Locate the cell with the specified text and output its [x, y] center coordinate. 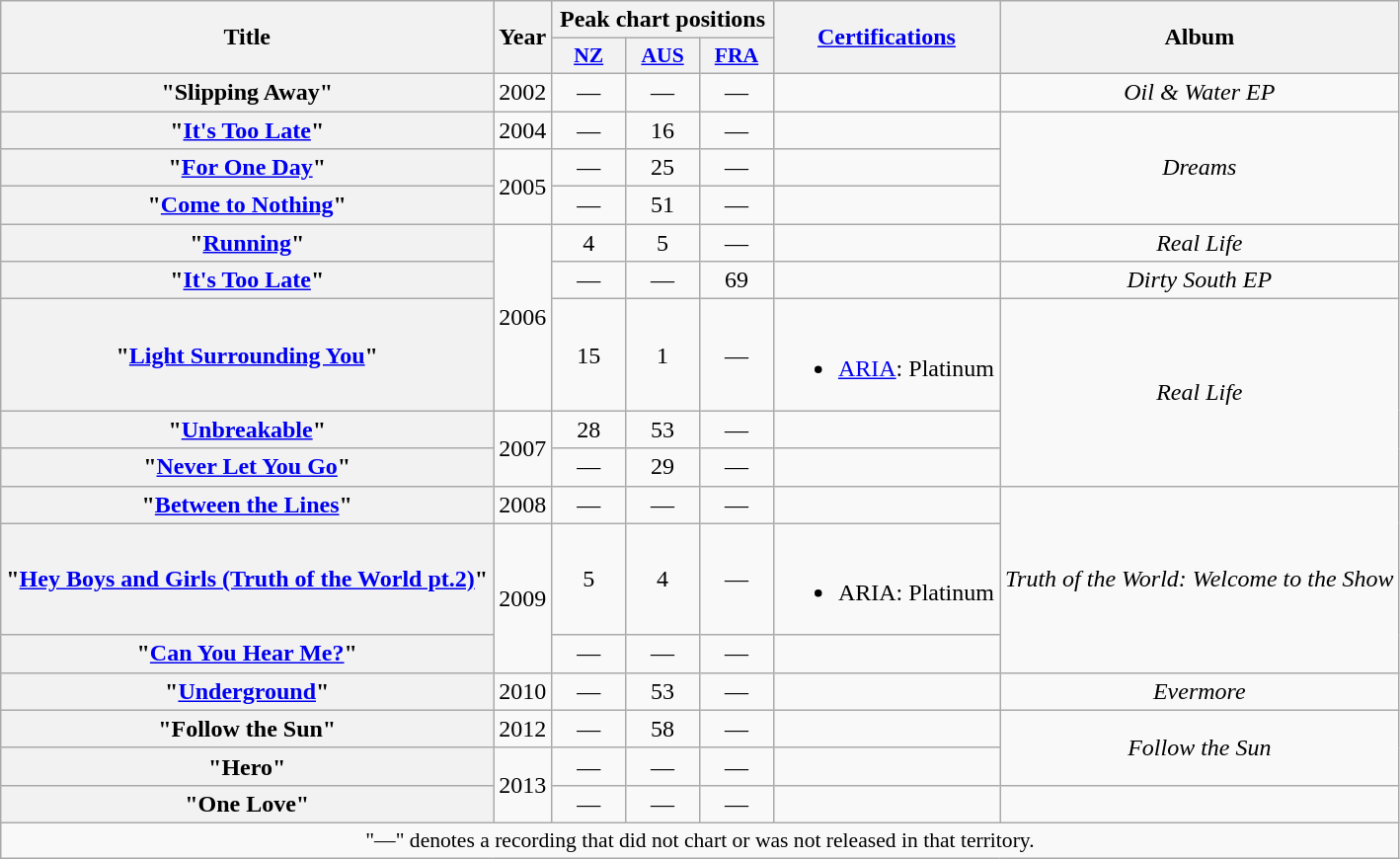
"Light Surrounding You" [247, 355]
2012 [523, 729]
"Hero" [247, 766]
Evermore [1199, 691]
1 [663, 355]
2002 [523, 92]
"Slipping Away" [247, 92]
"One Love" [247, 804]
16 [663, 129]
"Come to Nothing" [247, 205]
25 [663, 168]
2005 [523, 187]
29 [663, 467]
Dreams [1199, 167]
69 [737, 280]
2013 [523, 785]
Album [1199, 38]
FRA [737, 56]
"Running" [247, 243]
"Hey Boys and Girls (Truth of the World pt.2)" [247, 579]
Certifications [887, 38]
Dirty South EP [1199, 280]
2006 [523, 318]
"Underground" [247, 691]
Peak chart positions [663, 20]
2008 [523, 505]
15 [588, 355]
Title [247, 38]
"Unbreakable" [247, 429]
51 [663, 205]
2010 [523, 691]
Follow the Sun [1199, 747]
58 [663, 729]
"For One Day" [247, 168]
Truth of the World: Welcome to the Show [1199, 579]
"Never Let You Go" [247, 467]
NZ [588, 56]
AUS [663, 56]
Oil & Water EP [1199, 92]
"Follow the Sun" [247, 729]
"Can You Hear Me?" [247, 654]
"Between the Lines" [247, 505]
Year [523, 38]
2004 [523, 129]
28 [588, 429]
2009 [523, 598]
2007 [523, 448]
"—" denotes a recording that did not chart or was not released in that territory. [700, 840]
